Return [X, Y] of the center of cell containing provided text 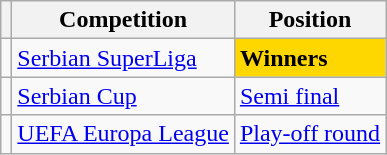
Winners [310, 58]
UEFA Europa League [124, 134]
Competition [124, 20]
Position [310, 20]
Semi final [310, 96]
Serbian Cup [124, 96]
Serbian SuperLiga [124, 58]
Play-off round [310, 134]
